Locate the cell with the specified text and output its (X, Y) center coordinate. 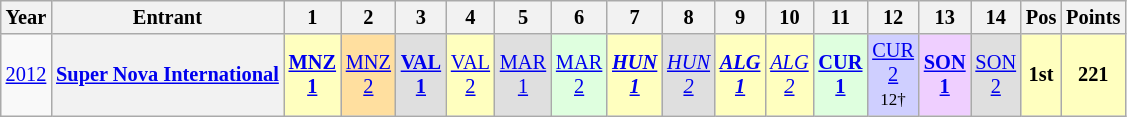
10 (789, 17)
6 (579, 17)
2 (368, 17)
MAR2 (579, 75)
4 (470, 17)
HUN1 (634, 75)
VAL2 (470, 75)
ALG2 (789, 75)
Year (26, 17)
8 (688, 17)
1st (1041, 75)
5 (523, 17)
MAR1 (523, 75)
HUN2 (688, 75)
1 (312, 17)
3 (421, 17)
Points (1093, 17)
CUR1 (840, 75)
CUR212† (893, 75)
SON2 (995, 75)
11 (840, 17)
221 (1093, 75)
Pos (1041, 17)
12 (893, 17)
SON1 (945, 75)
13 (945, 17)
7 (634, 17)
ALG1 (740, 75)
MNZ1 (312, 75)
MNZ2 (368, 75)
Super Nova International (167, 75)
Entrant (167, 17)
VAL1 (421, 75)
9 (740, 17)
14 (995, 17)
2012 (26, 75)
